Pinpoint the cell where the given text exists, returning its (X, Y) midpoint coordinate. 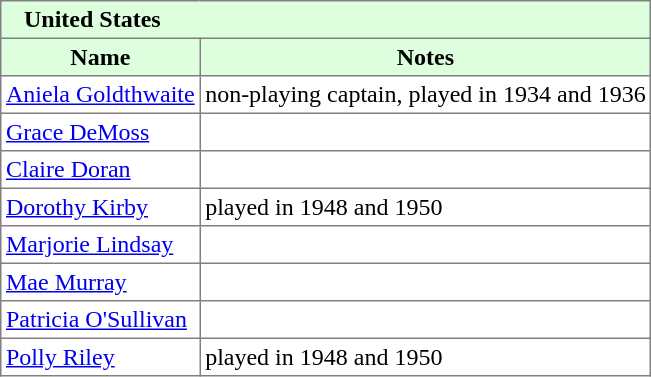
Polly Riley (100, 357)
Patricia O'Sullivan (100, 320)
Claire Doran (100, 170)
Marjorie Lindsay (100, 245)
Notes (426, 57)
Grace DeMoss (100, 132)
Dorothy Kirby (100, 207)
Aniela Goldthwaite (100, 95)
Mae Murray (100, 282)
Name (100, 57)
United States (326, 20)
non-playing captain, played in 1934 and 1936 (426, 95)
